Return the [x, y] coordinate for the center point of the cell that contains the specified text.  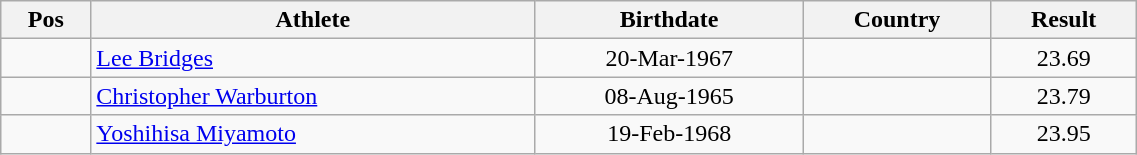
Country [898, 20]
Lee Bridges [313, 58]
19-Feb-1968 [670, 134]
Pos [46, 20]
Yoshihisa Miyamoto [313, 134]
Christopher Warburton [313, 96]
23.95 [1064, 134]
Athlete [313, 20]
23.69 [1064, 58]
Birthdate [670, 20]
Result [1064, 20]
20-Mar-1967 [670, 58]
08-Aug-1965 [670, 96]
23.79 [1064, 96]
